From the cell containing the given text, extract its center point as (x, y) coordinate. 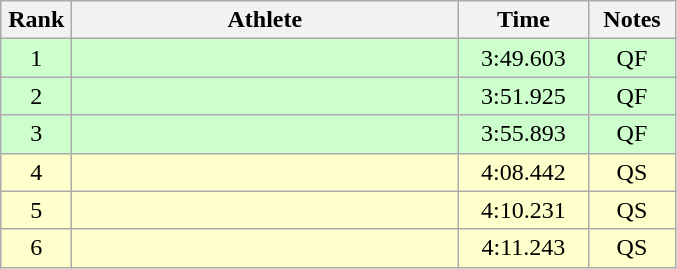
Notes (632, 20)
4:08.442 (524, 172)
5 (36, 210)
Rank (36, 20)
3:49.603 (524, 58)
Time (524, 20)
3:51.925 (524, 96)
6 (36, 248)
Athlete (265, 20)
4:11.243 (524, 248)
4 (36, 172)
3 (36, 134)
3:55.893 (524, 134)
2 (36, 96)
1 (36, 58)
4:10.231 (524, 210)
